Detect which cell encompasses the target text, then output its (X, Y) center coordinate. 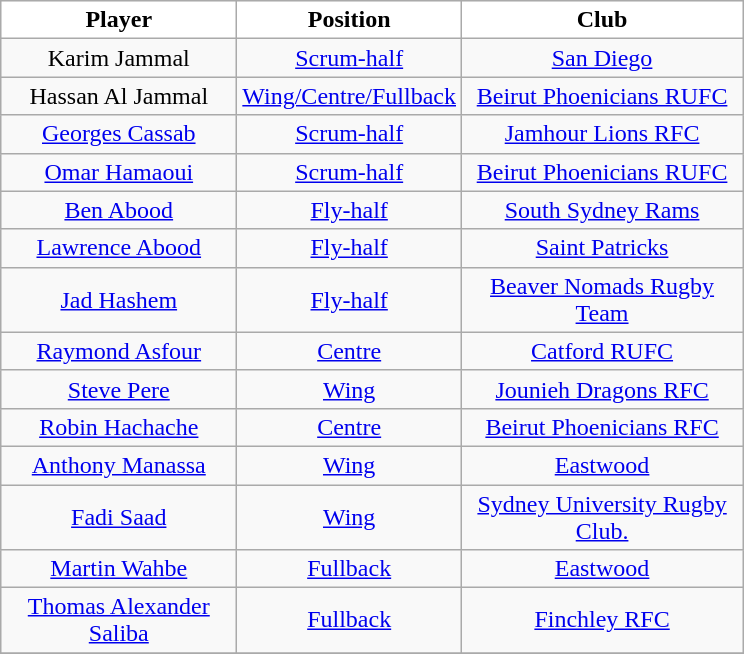
Fadi Saad (119, 516)
San Diego (602, 58)
Beirut Phoenicians RFC (602, 427)
Club (602, 20)
Saint Patricks (602, 248)
Player (119, 20)
Steve Pere (119, 389)
Karim Jammal (119, 58)
Finchley RFC (602, 620)
Georges Cassab (119, 134)
Thomas Alexander Saliba (119, 620)
Wing/Centre/Fullback (350, 96)
Jamhour Lions RFC (602, 134)
Ben Abood (119, 210)
Hassan Al Jammal (119, 96)
Omar Hamaoui (119, 172)
Robin Hachache (119, 427)
Sydney University Rugby Club. (602, 516)
Jad Hashem (119, 300)
Lawrence Abood (119, 248)
Position (350, 20)
Catford RUFC (602, 351)
Martin Wahbe (119, 569)
South Sydney Rams (602, 210)
Jounieh Dragons RFC (602, 389)
Raymond Asfour (119, 351)
Beaver Nomads Rugby Team (602, 300)
Anthony Manassa (119, 465)
